Output the (x, y) coordinate of the center of the cell containing the given text.  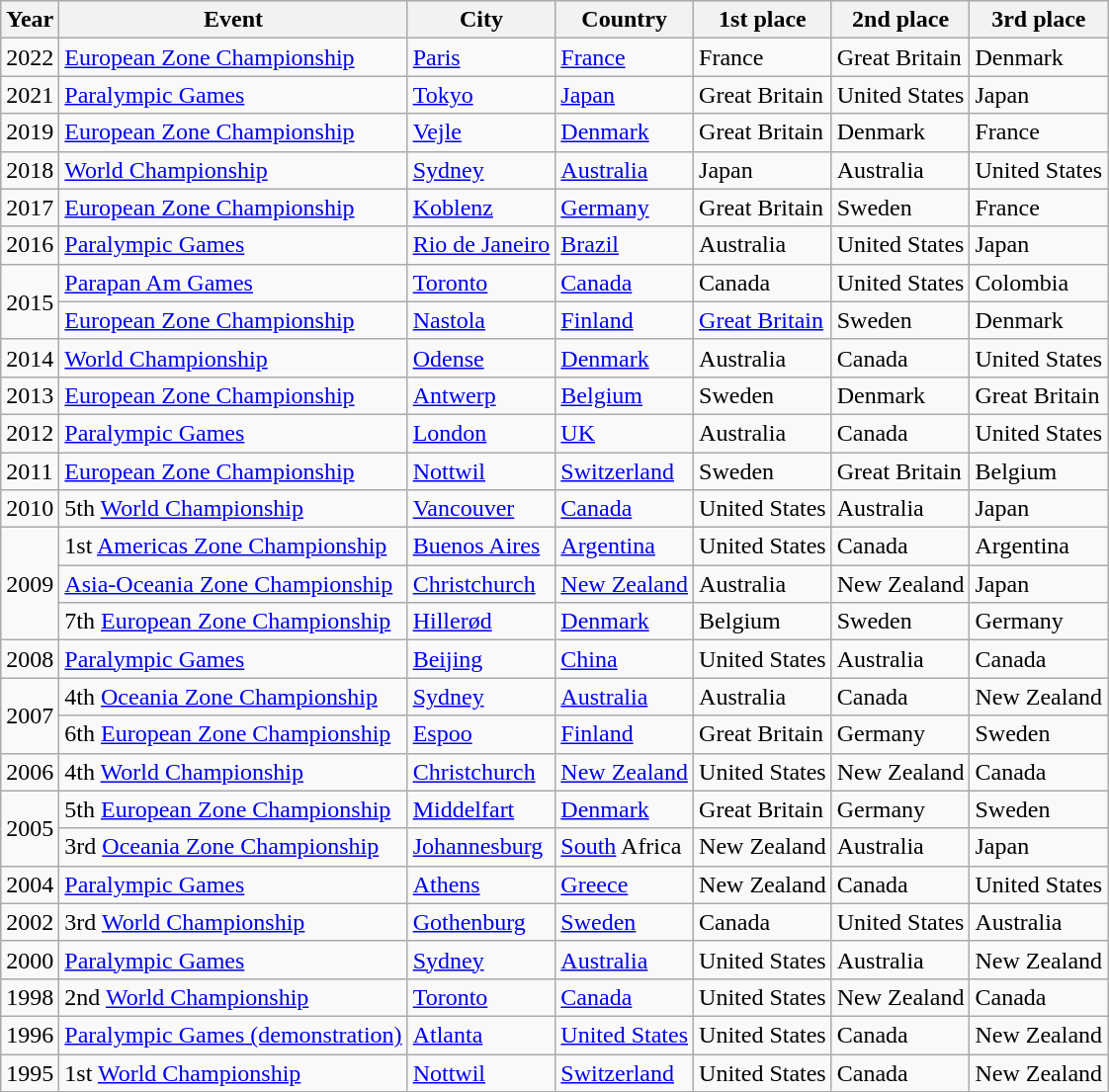
Event (233, 20)
Gothenburg (481, 922)
4th World Championship (233, 772)
Beijing (481, 659)
Vancouver (481, 509)
2004 (30, 884)
2011 (30, 471)
Parapan Am Games (233, 283)
Paris (481, 57)
2013 (30, 395)
3rd place (1039, 20)
Colombia (1039, 283)
2007 (30, 715)
China (625, 659)
2005 (30, 828)
1st Americas Zone Championship (233, 546)
Rio de Janeiro (481, 245)
Vejle (481, 132)
Country (625, 20)
2002 (30, 922)
Buenos Aires (481, 546)
2022 (30, 57)
Johannesburg (481, 847)
2010 (30, 509)
2009 (30, 584)
Asia-Oceania Zone Championship (233, 584)
Year (30, 20)
2021 (30, 95)
2014 (30, 358)
Tokyo (481, 95)
2017 (30, 208)
7th European Zone Championship (233, 622)
2000 (30, 960)
1996 (30, 1035)
2016 (30, 245)
2nd place (900, 20)
6th European Zone Championship (233, 734)
2006 (30, 772)
Middelfart (481, 809)
1st World Championship (233, 1072)
City (481, 20)
5th World Championship (233, 509)
1st place (763, 20)
3rd World Championship (233, 922)
UK (625, 433)
2nd World Championship (233, 997)
2015 (30, 301)
Hillerød (481, 622)
South Africa (625, 847)
4th Oceania Zone Championship (233, 697)
5th European Zone Championship (233, 809)
Paralympic Games (demonstration) (233, 1035)
Odense (481, 358)
London (481, 433)
Nastola (481, 320)
2018 (30, 170)
3rd Oceania Zone Championship (233, 847)
Koblenz (481, 208)
Athens (481, 884)
Antwerp (481, 395)
2008 (30, 659)
2019 (30, 132)
Atlanta (481, 1035)
Greece (625, 884)
1998 (30, 997)
2012 (30, 433)
Brazil (625, 245)
1995 (30, 1072)
Espoo (481, 734)
